Find where the given text appears and provide that cell's center as [X, Y] coordinate. 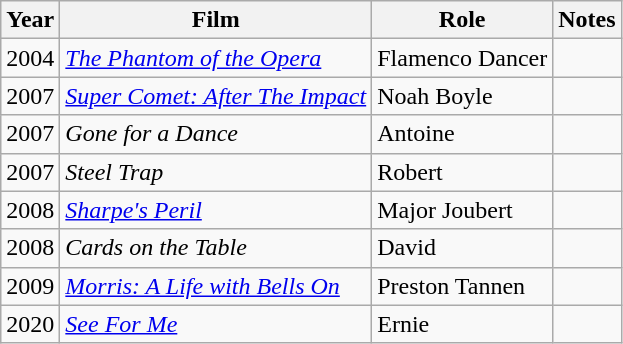
David [462, 248]
Super Comet: After The Impact [216, 96]
Flamenco Dancer [462, 58]
2004 [30, 58]
2020 [30, 324]
Noah Boyle [462, 96]
Role [462, 20]
Major Joubert [462, 210]
Notes [587, 20]
Steel Trap [216, 172]
Preston Tannen [462, 286]
Sharpe's Peril [216, 210]
Year [30, 20]
Antoine [462, 134]
Film [216, 20]
Ernie [462, 324]
2009 [30, 286]
Morris: A Life with Bells On [216, 286]
The Phantom of the Opera [216, 58]
Robert [462, 172]
Cards on the Table [216, 248]
Gone for a Dance [216, 134]
See For Me [216, 324]
